Detect which cell encompasses the target text, then output its (X, Y) center coordinate. 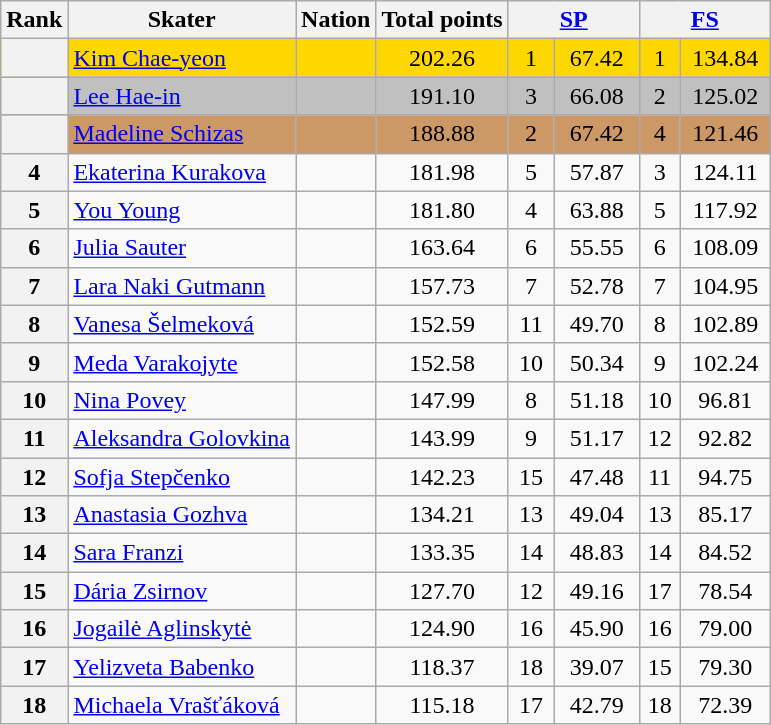
188.88 (442, 134)
Dária Zsirnov (182, 591)
72.39 (725, 705)
49.70 (596, 324)
79.00 (725, 629)
Skater (182, 20)
92.82 (725, 438)
42.79 (596, 705)
84.52 (725, 553)
Total points (442, 20)
39.07 (596, 667)
181.80 (442, 210)
Madeline Schizas (182, 134)
124.11 (725, 172)
Nation (336, 20)
134.84 (725, 58)
FS (704, 20)
49.16 (596, 591)
45.90 (596, 629)
SP (574, 20)
96.81 (725, 400)
94.75 (725, 477)
Michaela Vrašťáková (182, 705)
Ekaterina Kurakova (182, 172)
133.35 (442, 553)
55.55 (596, 248)
79.30 (725, 667)
202.26 (442, 58)
Vanesa Šelmeková (182, 324)
57.87 (596, 172)
Aleksandra Golovkina (182, 438)
Lee Hae-in (182, 96)
Sofja Stepčenko (182, 477)
63.88 (596, 210)
152.58 (442, 362)
Lara Naki Gutmann (182, 286)
52.78 (596, 286)
85.17 (725, 515)
142.23 (442, 477)
163.64 (442, 248)
191.10 (442, 96)
118.37 (442, 667)
121.46 (725, 134)
134.21 (442, 515)
Julia Sauter (182, 248)
125.02 (725, 96)
115.18 (442, 705)
124.90 (442, 629)
127.70 (442, 591)
157.73 (442, 286)
51.18 (596, 400)
78.54 (725, 591)
143.99 (442, 438)
108.09 (725, 248)
51.17 (596, 438)
102.24 (725, 362)
You Young (182, 210)
152.59 (442, 324)
50.34 (596, 362)
47.48 (596, 477)
181.98 (442, 172)
Meda Varakojyte (182, 362)
Kim Chae-yeon (182, 58)
66.08 (596, 96)
49.04 (596, 515)
102.89 (725, 324)
Jogailė Aglinskytė (182, 629)
147.99 (442, 400)
104.95 (725, 286)
Rank (34, 20)
48.83 (596, 553)
Yelizveta Babenko (182, 667)
Sara Franzi (182, 553)
117.92 (725, 210)
Anastasia Gozhva (182, 515)
Nina Povey (182, 400)
